Detect which cell encompasses the target text, then output its [X, Y] center coordinate. 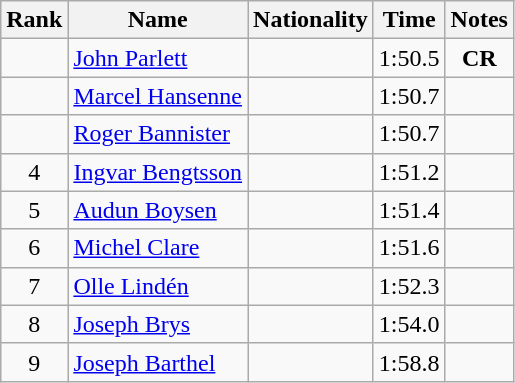
John Parlett [158, 58]
Joseph Brys [158, 324]
6 [34, 248]
4 [34, 172]
Nationality [311, 20]
1:52.3 [409, 286]
Rank [34, 20]
Name [158, 20]
7 [34, 286]
1:51.6 [409, 248]
1:58.8 [409, 362]
9 [34, 362]
1:50.5 [409, 58]
5 [34, 210]
CR [479, 58]
Time [409, 20]
8 [34, 324]
Joseph Barthel [158, 362]
Notes [479, 20]
Ingvar Bengtsson [158, 172]
Audun Boysen [158, 210]
Olle Lindén [158, 286]
1:51.4 [409, 210]
Roger Bannister [158, 134]
1:51.2 [409, 172]
1:54.0 [409, 324]
Michel Clare [158, 248]
Marcel Hansenne [158, 96]
